Pinpoint the cell where the given text exists, returning its [X, Y] midpoint coordinate. 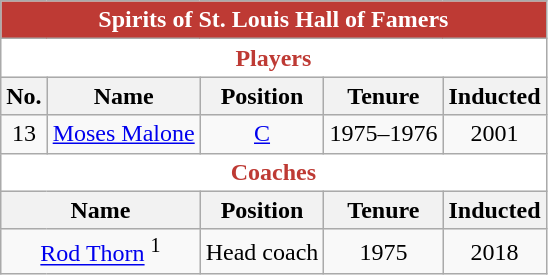
2018 [494, 252]
Moses Malone [124, 134]
C [262, 134]
Head coach [262, 252]
1975–1976 [384, 134]
Players [274, 58]
Rod Thorn 1 [100, 252]
Spirits of St. Louis Hall of Famers [274, 20]
No. [24, 96]
Coaches [274, 172]
1975 [384, 252]
13 [24, 134]
2001 [494, 134]
